Capture the cell that displays the provided text and extract its (x, y) central coordinate. 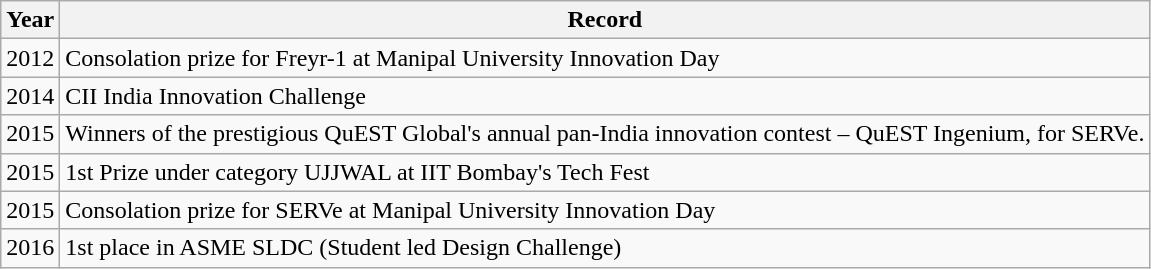
Record (605, 20)
Year (30, 20)
1st Prize under category UJJWAL at IIT Bombay's Tech Fest (605, 172)
Consolation prize for Freyr-1 at Manipal University Innovation Day (605, 58)
2016 (30, 248)
2014 (30, 96)
1st place in ASME SLDC (Student led Design Challenge) (605, 248)
CII India Innovation Challenge (605, 96)
Winners of the prestigious QuEST Global's annual pan-India innovation contest – QuEST Ingenium, for SERVe. (605, 134)
Consolation prize for SERVe at Manipal University Innovation Day (605, 210)
2012 (30, 58)
